Extract the [x, y] coordinate from the center of the cell holding the provided text.  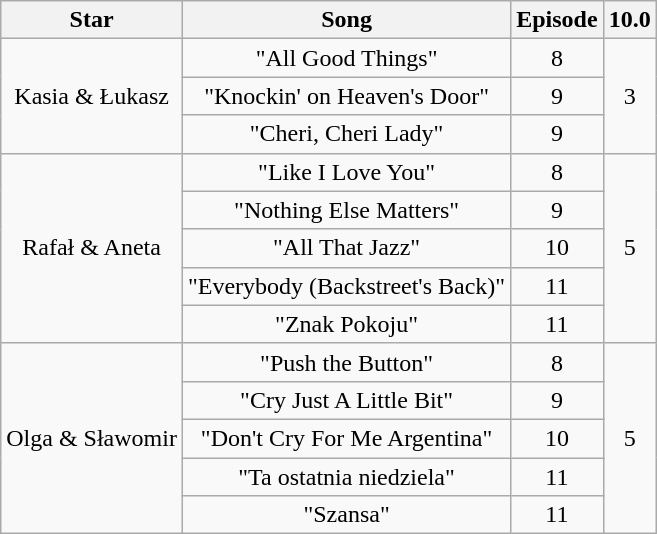
"Znak Pokoju" [346, 324]
"All Good Things" [346, 58]
"Cry Just A Little Bit" [346, 400]
"Ta ostatnia niedziela" [346, 477]
Star [92, 20]
"Like I Love You" [346, 172]
Episode [557, 20]
Rafał & Aneta [92, 248]
"Cheri, Cheri Lady" [346, 134]
"Everybody (Backstreet's Back)" [346, 286]
"Knockin' on Heaven's Door" [346, 96]
10.0 [630, 20]
Olga & Sławomir [92, 438]
"Don't Cry For Me Argentina" [346, 438]
"Nothing Else Matters" [346, 210]
Song [346, 20]
"Szansa" [346, 515]
"Push the Button" [346, 362]
3 [630, 96]
Kasia & Łukasz [92, 96]
"All That Jazz" [346, 248]
